From the cell containing the given text, extract its center point as [x, y] coordinate. 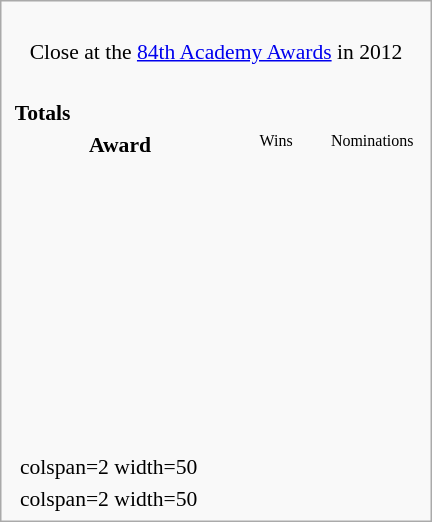
Nominations [372, 144]
Wins [276, 144]
Totals [216, 113]
Close at the 84th Academy Awards in 2012 [216, 39]
Totals Award Wins Nominations [216, 258]
Award [120, 144]
